For the text-containing cell, return its midpoint in (x, y) coordinate format. 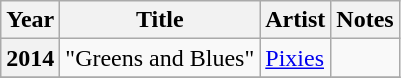
Pixies (296, 58)
2014 (30, 58)
Title (160, 20)
"Greens and Blues" (160, 58)
Notes (365, 20)
Year (30, 20)
Artist (296, 20)
